Detect which cell encompasses the target text, then output its (x, y) center coordinate. 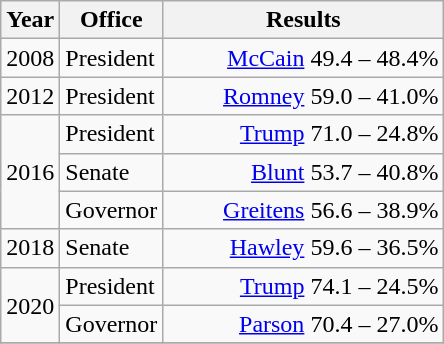
2012 (30, 96)
Parson 70.4 – 27.0% (304, 324)
Blunt 53.7 – 40.8% (304, 172)
Trump 71.0 – 24.8% (304, 134)
2016 (30, 172)
Romney 59.0 – 41.0% (304, 96)
Office (112, 20)
2020 (30, 305)
Greitens 56.6 – 38.9% (304, 210)
McCain 49.4 – 48.4% (304, 58)
Results (304, 20)
Hawley 59.6 – 36.5% (304, 248)
2018 (30, 248)
Trump 74.1 – 24.5% (304, 286)
Year (30, 20)
2008 (30, 58)
